Search for the cell housing the specified text and yield its (X, Y) center coordinate. 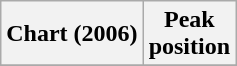
Chart (2006) (72, 34)
Peakposition (189, 34)
